Detect which cell encompasses the target text, then output its (X, Y) center coordinate. 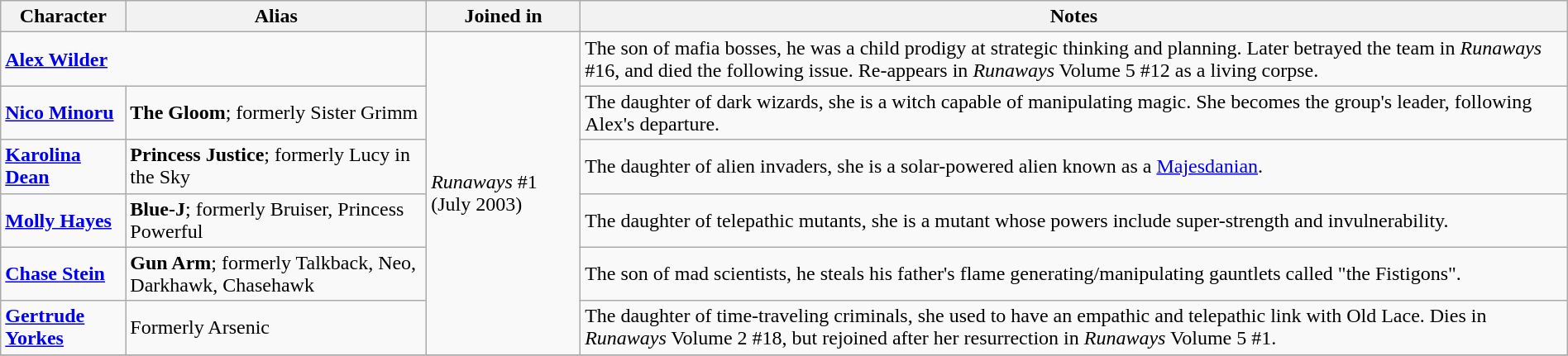
Notes (1074, 17)
Alias (276, 17)
Gun Arm; formerly Talkback, Neo, Darkhawk, Chasehawk (276, 274)
Chase Stein (63, 274)
Nico Minoru (63, 112)
Blue-J; formerly Bruiser, Princess Powerful (276, 220)
The daughter of telepathic mutants, she is a mutant whose powers include super-strength and invulnerability. (1074, 220)
Joined in (504, 17)
Runaways #1 (July 2003) (504, 193)
The daughter of dark wizards, she is a witch capable of manipulating magic. She becomes the group's leader, following Alex's departure. (1074, 112)
Karolina Dean (63, 167)
Gertrude Yorkes (63, 327)
Princess Justice; formerly Lucy in the Sky (276, 167)
The daughter of alien invaders, she is a solar-powered alien known as a Majesdanian. (1074, 167)
The Gloom; formerly Sister Grimm (276, 112)
The son of mad scientists, he steals his father's flame generating/manipulating gauntlets called "the Fistigons". (1074, 274)
Alex Wilder (213, 59)
Formerly Arsenic (276, 327)
Character (63, 17)
Molly Hayes (63, 220)
